Identify which cell holds the provided text, then report its [X, Y] central coordinate. 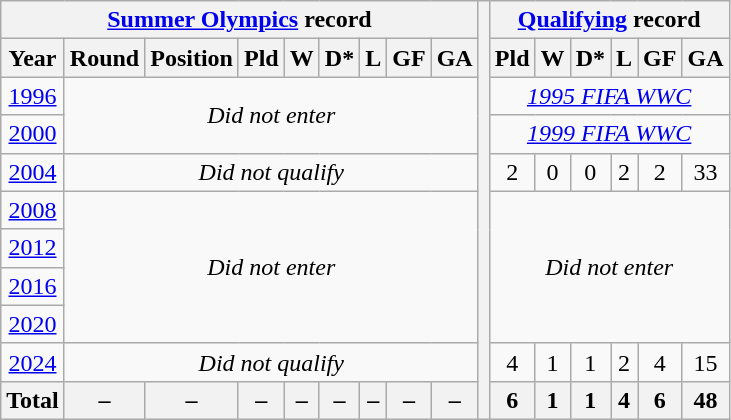
48 [706, 400]
Total [33, 400]
2004 [33, 172]
1995 FIFA WWC [609, 96]
2016 [33, 286]
1996 [33, 96]
2020 [33, 324]
2012 [33, 248]
2000 [33, 134]
33 [706, 172]
Qualifying record [609, 20]
Position [192, 58]
1999 FIFA WWC [609, 134]
15 [706, 362]
Round [104, 58]
Year [33, 58]
2008 [33, 210]
Summer Olympics record [240, 20]
2024 [33, 362]
